Return the (x, y) coordinate for the center point of the cell that contains the specified text.  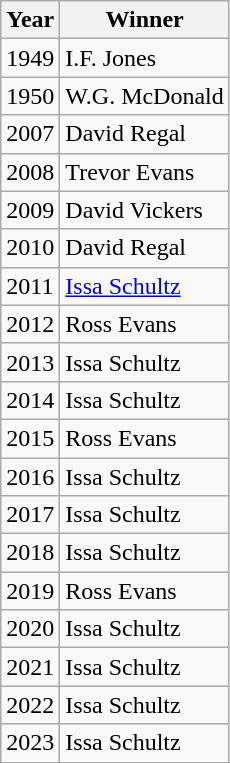
2010 (30, 248)
W.G. McDonald (145, 96)
I.F. Jones (145, 58)
2012 (30, 324)
2020 (30, 629)
2008 (30, 172)
2014 (30, 400)
Winner (145, 20)
2021 (30, 667)
2023 (30, 743)
2016 (30, 477)
2011 (30, 286)
2013 (30, 362)
2009 (30, 210)
1949 (30, 58)
2019 (30, 591)
2007 (30, 134)
2017 (30, 515)
Trevor Evans (145, 172)
Year (30, 20)
2015 (30, 438)
2018 (30, 553)
David Vickers (145, 210)
2022 (30, 705)
1950 (30, 96)
